Provide the (X, Y) coordinate of the cell's center where the given text is located.  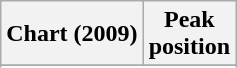
Peakposition (189, 34)
Chart (2009) (72, 34)
